Capture the cell that displays the provided text and extract its [X, Y] central coordinate. 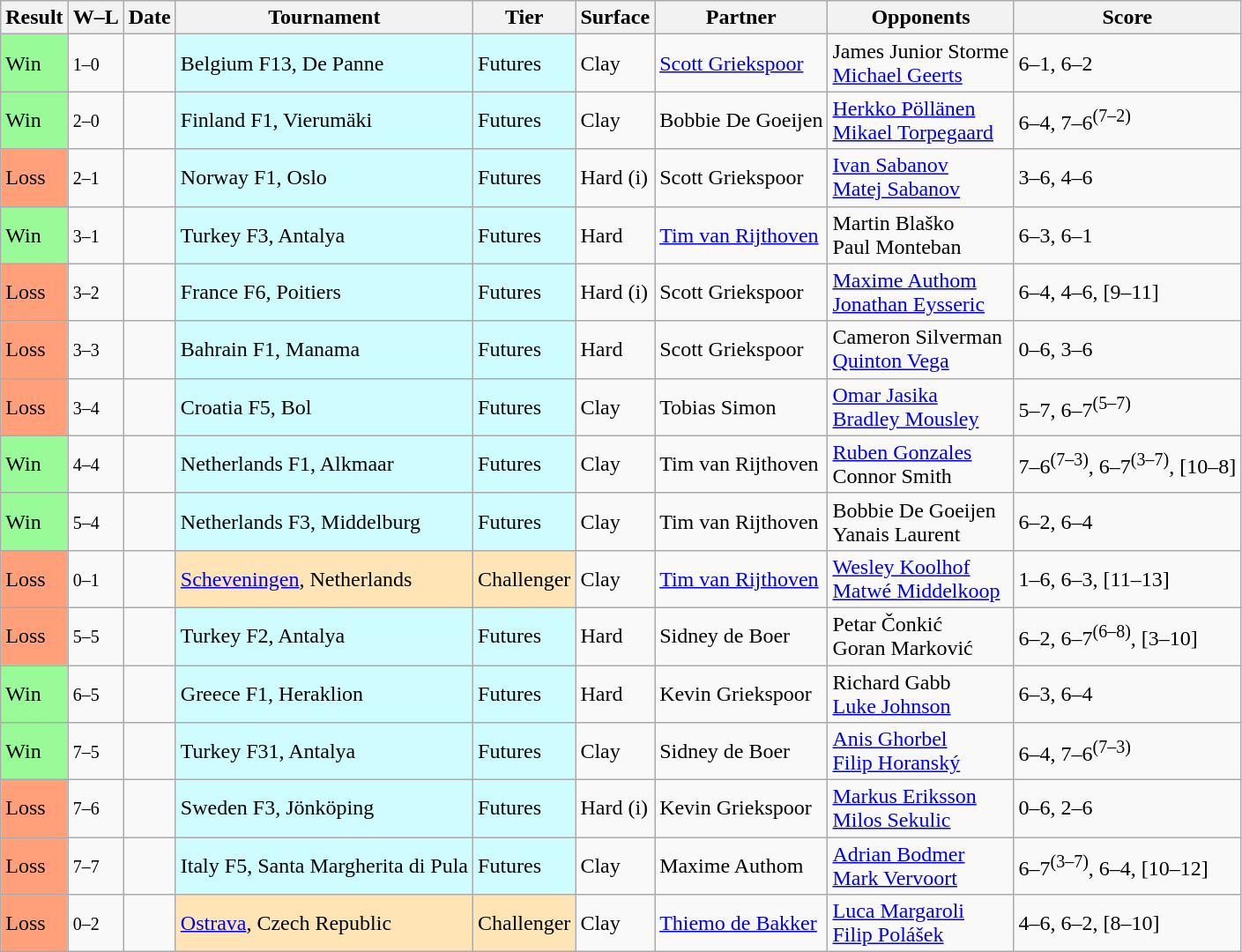
Netherlands F1, Alkmaar [324, 464]
7–6 [95, 809]
7–7 [95, 866]
Surface [615, 18]
Date [150, 18]
6–3, 6–4 [1127, 693]
6–4, 4–6, [9–11] [1127, 293]
Ruben Gonzales Connor Smith [920, 464]
Finland F1, Vierumäki [324, 120]
6–1, 6–2 [1127, 63]
3–1 [95, 234]
Turkey F3, Antalya [324, 234]
Turkey F2, Antalya [324, 636]
2–0 [95, 120]
Ostrava, Czech Republic [324, 924]
Sweden F3, Jönköping [324, 809]
6–4, 7–6(7–3) [1127, 751]
Croatia F5, Bol [324, 407]
2–1 [95, 178]
3–2 [95, 293]
6–7(3–7), 6–4, [10–12] [1127, 866]
3–4 [95, 407]
Opponents [920, 18]
5–5 [95, 636]
Thiemo de Bakker [741, 924]
6–5 [95, 693]
5–4 [95, 522]
Result [34, 18]
Luca Margaroli Filip Polášek [920, 924]
0–6, 2–6 [1127, 809]
Adrian Bodmer Mark Vervoort [920, 866]
Italy F5, Santa Margherita di Pula [324, 866]
Score [1127, 18]
Turkey F31, Antalya [324, 751]
6–2, 6–4 [1127, 522]
Belgium F13, De Panne [324, 63]
W–L [95, 18]
0–1 [95, 578]
James Junior Storme Michael Geerts [920, 63]
Tobias Simon [741, 407]
6–3, 6–1 [1127, 234]
Cameron Silverman Quinton Vega [920, 349]
4–6, 6–2, [8–10] [1127, 924]
Greece F1, Heraklion [324, 693]
7–5 [95, 751]
7–6(7–3), 6–7(3–7), [10–8] [1127, 464]
Partner [741, 18]
Bahrain F1, Manama [324, 349]
6–4, 7–6(7–2) [1127, 120]
1–0 [95, 63]
Anis Ghorbel Filip Horanský [920, 751]
Scheveningen, Netherlands [324, 578]
Richard Gabb Luke Johnson [920, 693]
5–7, 6–7(5–7) [1127, 407]
0–2 [95, 924]
Omar Jasika Bradley Mousley [920, 407]
1–6, 6–3, [11–13] [1127, 578]
France F6, Poitiers [324, 293]
Ivan Sabanov Matej Sabanov [920, 178]
Norway F1, Oslo [324, 178]
Martin Blaško Paul Monteban [920, 234]
Markus Eriksson Milos Sekulic [920, 809]
3–3 [95, 349]
Tier [524, 18]
0–6, 3–6 [1127, 349]
Herkko Pöllänen Mikael Torpegaard [920, 120]
4–4 [95, 464]
Maxime Authom [741, 866]
Bobbie De Goeijen Yanais Laurent [920, 522]
Wesley Koolhof Matwé Middelkoop [920, 578]
Petar Čonkić Goran Marković [920, 636]
Maxime Authom Jonathan Eysseric [920, 293]
Bobbie De Goeijen [741, 120]
6–2, 6–7(6–8), [3–10] [1127, 636]
Netherlands F3, Middelburg [324, 522]
3–6, 4–6 [1127, 178]
Tournament [324, 18]
